Return (X, Y) of the center of cell containing provided text 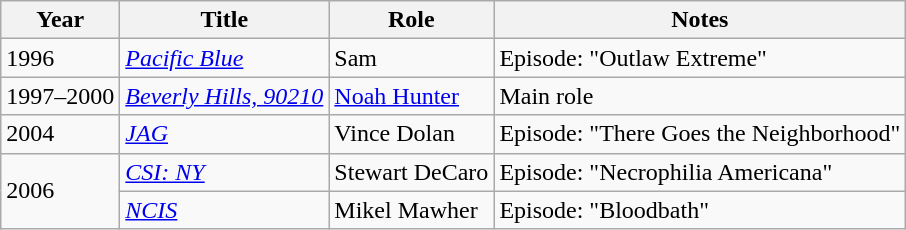
JAG (224, 134)
1997–2000 (60, 96)
Beverly Hills, 90210 (224, 96)
Episode: "There Goes the Neighborhood" (700, 134)
Episode: "Outlaw Extreme" (700, 58)
Year (60, 20)
Noah Hunter (412, 96)
NCIS (224, 210)
Pacific Blue (224, 58)
2004 (60, 134)
2006 (60, 191)
Episode: "Bloodbath" (700, 210)
Stewart DeCaro (412, 172)
Title (224, 20)
Episode: "Necrophilia Americana" (700, 172)
Mikel Mawher (412, 210)
Role (412, 20)
Main role (700, 96)
Notes (700, 20)
1996 (60, 58)
Vince Dolan (412, 134)
Sam (412, 58)
CSI: NY (224, 172)
